Determine the (x, y) coordinate at the center of the cell enclosing the given text.  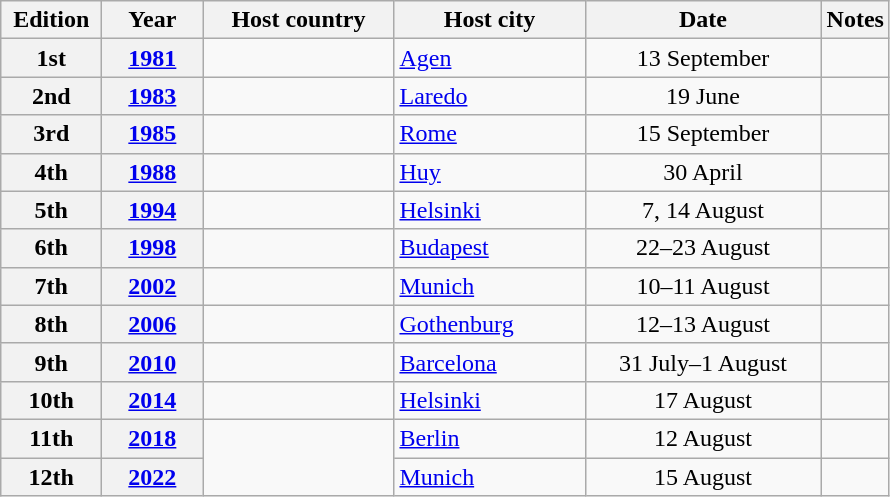
Rome (490, 134)
2010 (152, 362)
12 August (703, 438)
10–11 August (703, 286)
Laredo (490, 96)
1st (52, 58)
2018 (152, 438)
1985 (152, 134)
2002 (152, 286)
1988 (152, 172)
13 September (703, 58)
31 July–1 August (703, 362)
Gothenburg (490, 324)
Year (152, 20)
15 September (703, 134)
2022 (152, 477)
Agen (490, 58)
2006 (152, 324)
17 August (703, 400)
1998 (152, 248)
1981 (152, 58)
4th (52, 172)
1983 (152, 96)
6th (52, 248)
2nd (52, 96)
7, 14 August (703, 210)
22–23 August (703, 248)
Date (703, 20)
11th (52, 438)
7th (52, 286)
Notes (855, 20)
1994 (152, 210)
12th (52, 477)
5th (52, 210)
Host country (298, 20)
19 June (703, 96)
9th (52, 362)
Host city (490, 20)
2014 (152, 400)
12–13 August (703, 324)
Berlin (490, 438)
Barcelona (490, 362)
15 August (703, 477)
Edition (52, 20)
10th (52, 400)
8th (52, 324)
Budapest (490, 248)
30 April (703, 172)
Huy (490, 172)
3rd (52, 134)
